Identify which cell holds the provided text, then report its [x, y] central coordinate. 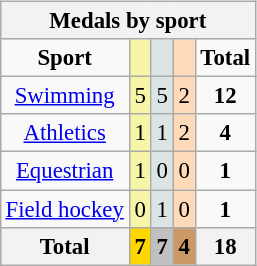
Medals by sport [128, 21]
12 [225, 96]
Sport [64, 58]
Equestrian [64, 171]
Athletics [64, 133]
Swimming [64, 96]
18 [225, 246]
Field hockey [64, 209]
